From the cell containing the given text, extract its center point as [x, y] coordinate. 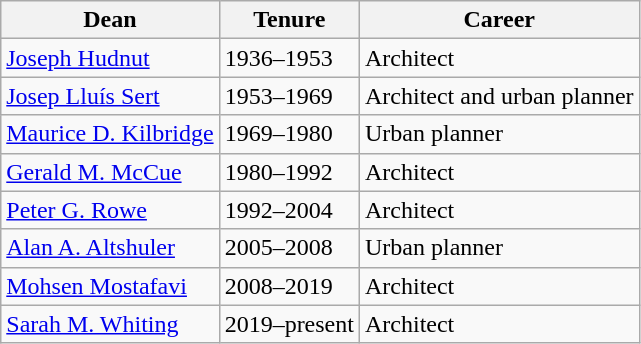
Architect and urban planner [499, 96]
2019–present [289, 324]
2008–2019 [289, 286]
Mohsen Mostafavi [110, 286]
1969–1980 [289, 134]
1980–1992 [289, 172]
Gerald M. McCue [110, 172]
Joseph Hudnut [110, 58]
1936–1953 [289, 58]
Career [499, 20]
1953–1969 [289, 96]
Maurice D. Kilbridge [110, 134]
Sarah M. Whiting [110, 324]
2005–2008 [289, 248]
Josep Lluís Sert [110, 96]
Tenure [289, 20]
Alan A. Altshuler [110, 248]
Peter G. Rowe [110, 210]
Dean [110, 20]
1992–2004 [289, 210]
